Locate the cell with the specified text and output its [x, y] center coordinate. 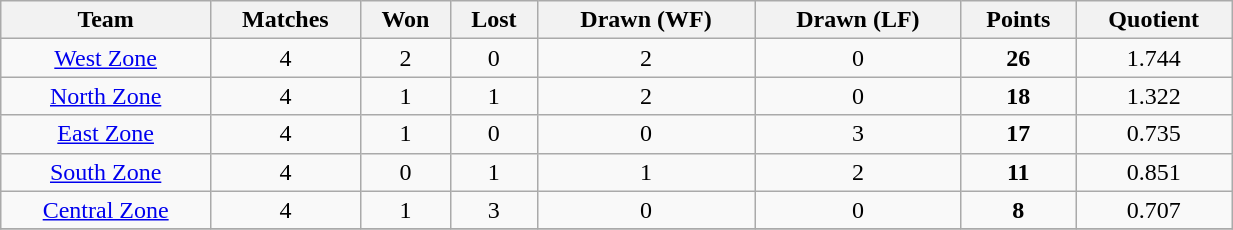
Points [1018, 20]
18 [1018, 96]
Drawn (LF) [858, 20]
South Zone [106, 172]
East Zone [106, 134]
Drawn (WF) [646, 20]
26 [1018, 58]
Team [106, 20]
0.707 [1154, 210]
0.851 [1154, 172]
Lost [494, 20]
17 [1018, 134]
11 [1018, 172]
1.322 [1154, 96]
Won [405, 20]
0.735 [1154, 134]
North Zone [106, 96]
Matches [286, 20]
West Zone [106, 58]
8 [1018, 210]
Quotient [1154, 20]
Central Zone [106, 210]
1.744 [1154, 58]
